Return the (X, Y) coordinate for the center point of the cell that contains the specified text.  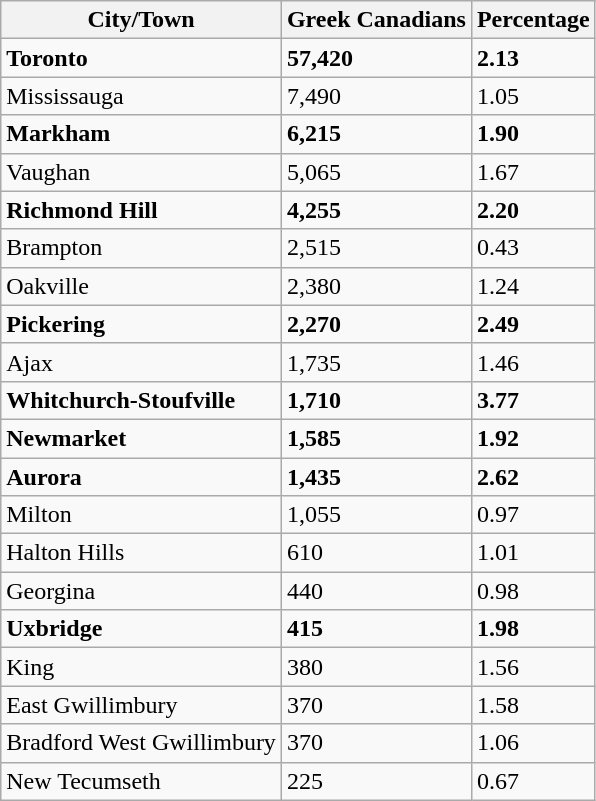
City/Town (142, 20)
1,710 (376, 400)
Bradford West Gwillimbury (142, 743)
415 (376, 629)
Newmarket (142, 438)
1.98 (533, 629)
1.06 (533, 743)
1,735 (376, 362)
Milton (142, 515)
Aurora (142, 477)
East Gwillimbury (142, 705)
6,215 (376, 134)
Oakville (142, 286)
4,255 (376, 210)
1.92 (533, 438)
225 (376, 781)
610 (376, 553)
0.43 (533, 248)
Mississauga (142, 96)
Uxbridge (142, 629)
Richmond Hill (142, 210)
Georgina (142, 591)
Halton Hills (142, 553)
0.98 (533, 591)
1.24 (533, 286)
2.20 (533, 210)
1,585 (376, 438)
Ajax (142, 362)
2.13 (533, 58)
1.90 (533, 134)
Whitchurch-Stoufville (142, 400)
2,270 (376, 324)
Percentage (533, 20)
2,380 (376, 286)
1.46 (533, 362)
5,065 (376, 172)
Toronto (142, 58)
Brampton (142, 248)
Vaughan (142, 172)
2,515 (376, 248)
7,490 (376, 96)
Pickering (142, 324)
57,420 (376, 58)
New Tecumseth (142, 781)
1,055 (376, 515)
1.67 (533, 172)
1.58 (533, 705)
0.67 (533, 781)
King (142, 667)
Markham (142, 134)
380 (376, 667)
2.62 (533, 477)
2.49 (533, 324)
440 (376, 591)
1.01 (533, 553)
3.77 (533, 400)
0.97 (533, 515)
1.56 (533, 667)
Greek Canadians (376, 20)
1.05 (533, 96)
1,435 (376, 477)
